From the cell containing the given text, extract its center point as (x, y) coordinate. 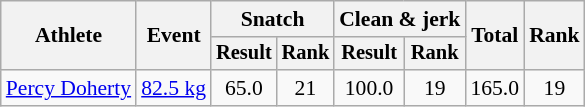
Athlete (68, 36)
Event (174, 36)
165.0 (494, 88)
21 (306, 88)
65.0 (244, 88)
Percy Doherty (68, 88)
Total (494, 36)
100.0 (369, 88)
Clean & jerk (400, 19)
82.5 kg (174, 88)
Snatch (272, 19)
